Provide the (X, Y) coordinate of the cell's center where the given text is located.  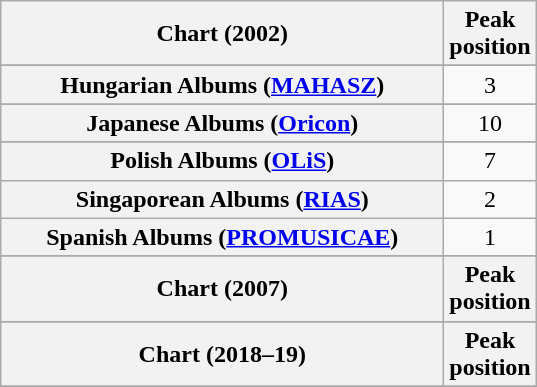
Spanish Albums (PROMUSICAE) (222, 237)
Singaporean Albums (RIAS) (222, 199)
3 (490, 85)
Chart (2007) (222, 288)
Chart (2002) (222, 34)
10 (490, 123)
Chart (2018–19) (222, 354)
1 (490, 237)
Hungarian Albums (MAHASZ) (222, 85)
Japanese Albums (Oricon) (222, 123)
7 (490, 161)
Polish Albums (OLiS) (222, 161)
2 (490, 199)
